Return [X, Y] of the center of cell containing provided text 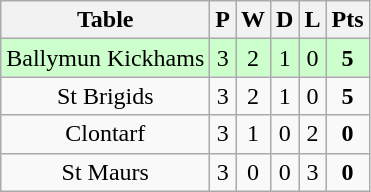
D [285, 20]
St Brigids [106, 96]
St Maurs [106, 172]
Ballymun Kickhams [106, 58]
Pts [348, 20]
Clontarf [106, 134]
Table [106, 20]
L [312, 20]
P [223, 20]
W [254, 20]
